Return the [x, y] coordinate for the center point of the cell that contains the specified text.  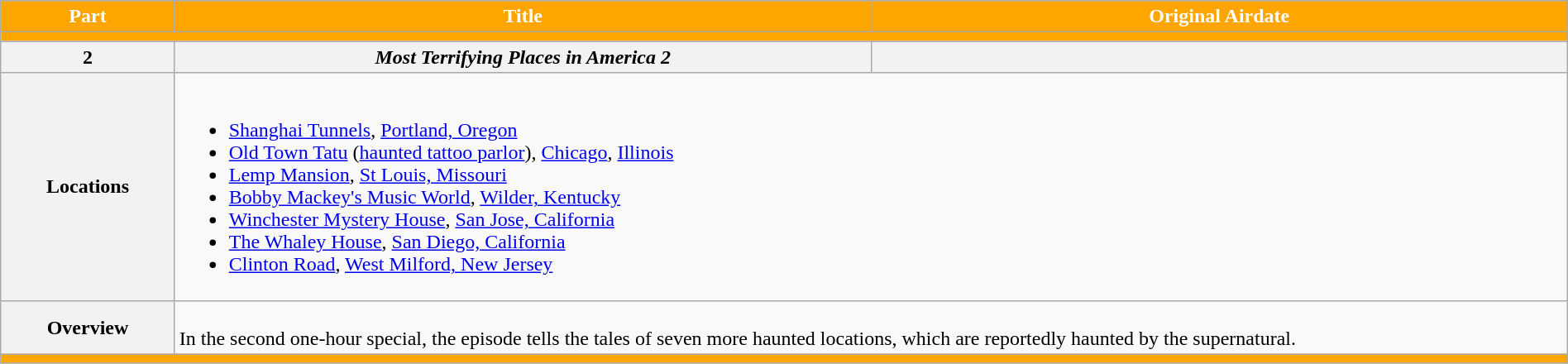
Most Terrifying Places in America 2 [523, 57]
Locations [88, 187]
In the second one-hour special, the episode tells the tales of seven more haunted locations, which are reportedly haunted by the supernatural. [871, 328]
Original Airdate [1219, 17]
Part [88, 17]
Title [523, 17]
2 [88, 57]
Overview [88, 328]
